Capture the cell that displays the provided text and extract its [X, Y] central coordinate. 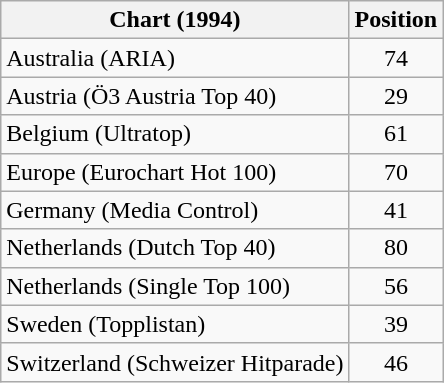
Chart (1994) [175, 20]
Netherlands (Single Top 100) [175, 286]
Netherlands (Dutch Top 40) [175, 248]
46 [396, 362]
61 [396, 134]
74 [396, 58]
Belgium (Ultratop) [175, 134]
29 [396, 96]
56 [396, 286]
39 [396, 324]
Australia (ARIA) [175, 58]
Sweden (Topplistan) [175, 324]
Switzerland (Schweizer Hitparade) [175, 362]
Position [396, 20]
80 [396, 248]
Europe (Eurochart Hot 100) [175, 172]
41 [396, 210]
Austria (Ö3 Austria Top 40) [175, 96]
70 [396, 172]
Germany (Media Control) [175, 210]
